For the text-containing cell, return its midpoint in [X, Y] coordinate format. 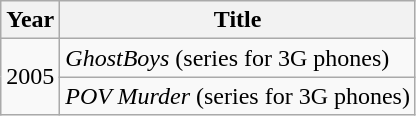
Year [30, 20]
GhostBoys (series for 3G phones) [238, 58]
POV Murder (series for 3G phones) [238, 96]
Title [238, 20]
2005 [30, 77]
